Return [X, Y] of the center of cell containing provided text 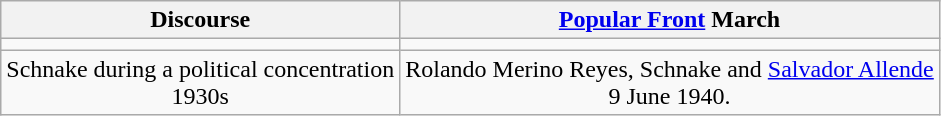
Popular Front March [670, 20]
Schnake during a political concentration1930s [200, 82]
Discourse [200, 20]
Rolando Merino Reyes, Schnake and Salvador Allende9 June 1940. [670, 82]
